Output the (x, y) coordinate of the center of the cell containing the given text.  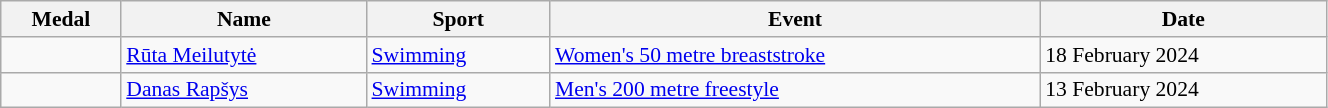
Sport (458, 19)
Danas Rapšys (244, 90)
Date (1183, 19)
Event (795, 19)
Rūta Meilutytė (244, 55)
Men's 200 metre freestyle (795, 90)
Medal (61, 19)
Women's 50 metre breaststroke (795, 55)
18 February 2024 (1183, 55)
13 February 2024 (1183, 90)
Name (244, 19)
